Detect which cell encompasses the target text, then output its [X, Y] center coordinate. 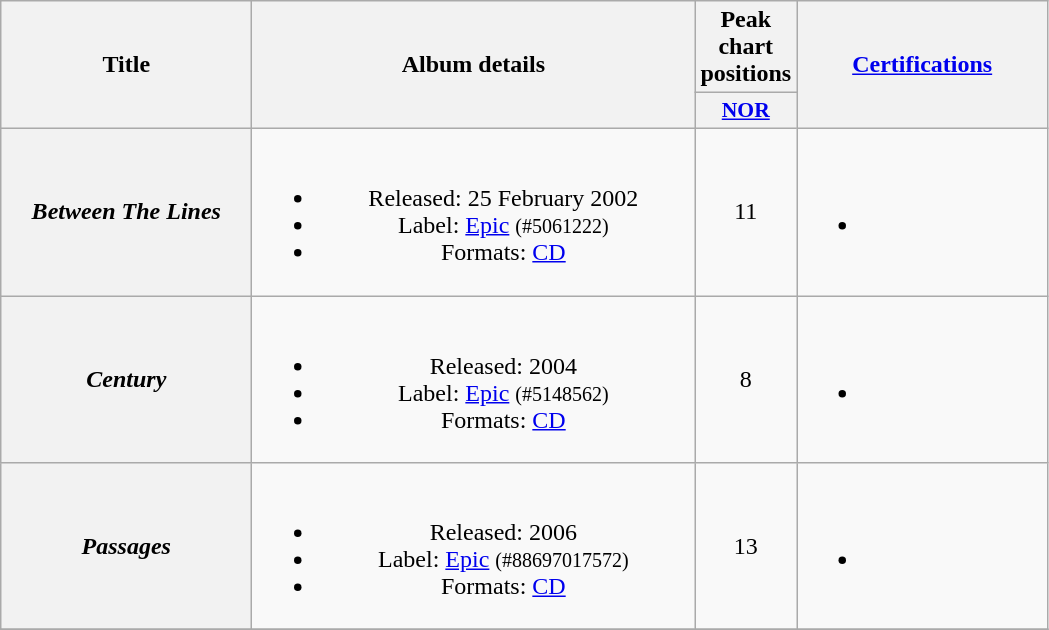
8 [746, 380]
Certifications [922, 65]
Title [126, 65]
NOR [746, 111]
Peak chart positions [746, 47]
Passages [126, 546]
11 [746, 212]
Released: 2006Label: Epic (#88697017572)Formats: CD [474, 546]
13 [746, 546]
Century [126, 380]
Released: 25 February 2002Label: Epic (#5061222)Formats: CD [474, 212]
Between The Lines [126, 212]
Album details [474, 65]
Released: 2004Label: Epic (#5148562)Formats: CD [474, 380]
